Output the [X, Y] coordinate of the center of the cell containing the given text.  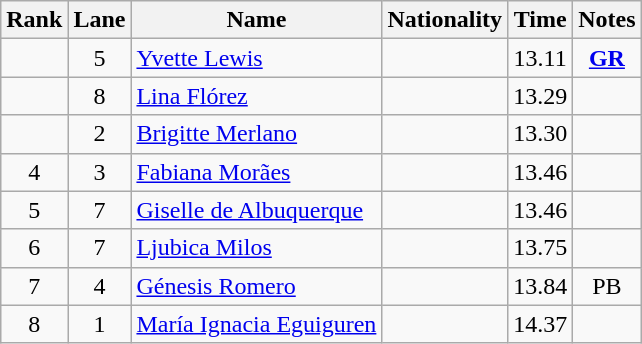
13.30 [540, 134]
1 [100, 324]
14.37 [540, 324]
13.11 [540, 58]
13.75 [540, 248]
Giselle de Albuquerque [256, 210]
Notes [607, 20]
13.29 [540, 96]
13.84 [540, 286]
Name [256, 20]
Time [540, 20]
Fabiana Morães [256, 172]
Yvette Lewis [256, 58]
Lina Flórez [256, 96]
Brigitte Merlano [256, 134]
Ljubica Milos [256, 248]
María Ignacia Eguiguren [256, 324]
2 [100, 134]
3 [100, 172]
Nationality [445, 20]
Lane [100, 20]
6 [34, 248]
Génesis Romero [256, 286]
GR [607, 58]
Rank [34, 20]
PB [607, 286]
